Pinpoint the cell where the given text exists, returning its (X, Y) midpoint coordinate. 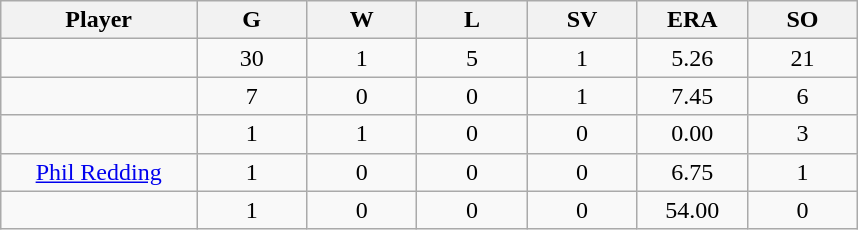
54.00 (692, 210)
Phil Redding (99, 172)
SV (582, 20)
6 (802, 96)
5 (472, 58)
L (472, 20)
7.45 (692, 96)
7 (252, 96)
ERA (692, 20)
30 (252, 58)
6.75 (692, 172)
Player (99, 20)
5.26 (692, 58)
G (252, 20)
21 (802, 58)
0.00 (692, 134)
3 (802, 134)
SO (802, 20)
W (362, 20)
